Extract the [x, y] coordinate from the center of the cell holding the provided text.  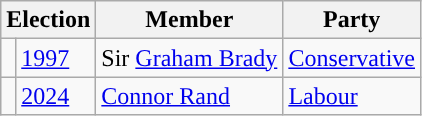
Labour [352, 96]
1997 [56, 58]
Conservative [352, 58]
Connor Rand [190, 96]
Member [190, 20]
2024 [56, 96]
Sir Graham Brady [190, 58]
Election [48, 20]
Party [352, 20]
